From the cell containing the given text, extract its center point as [x, y] coordinate. 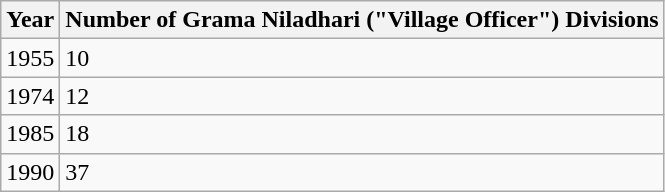
Number of Grama Niladhari ("Village Officer") Divisions [362, 20]
1955 [30, 58]
10 [362, 58]
1990 [30, 172]
1985 [30, 134]
12 [362, 96]
1974 [30, 96]
Year [30, 20]
18 [362, 134]
37 [362, 172]
